Detect which cell encompasses the target text, then output its [x, y] center coordinate. 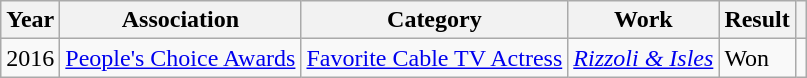
Year [30, 20]
People's Choice Awards [180, 58]
Work [644, 20]
Result [757, 20]
Favorite Cable TV Actress [434, 58]
Won [757, 58]
Rizzoli & Isles [644, 58]
2016 [30, 58]
Category [434, 20]
Association [180, 20]
